Capture the cell that displays the provided text and extract its (x, y) central coordinate. 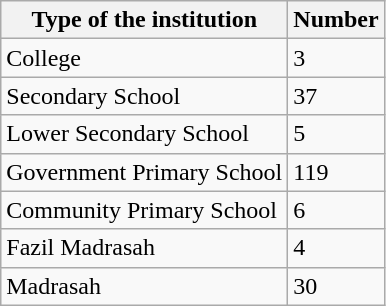
Fazil Madrasah (144, 248)
Lower Secondary School (144, 134)
Community Primary School (144, 210)
5 (336, 134)
4 (336, 248)
30 (336, 286)
3 (336, 58)
Madrasah (144, 286)
119 (336, 172)
College (144, 58)
Number (336, 20)
Government Primary School (144, 172)
6 (336, 210)
Secondary School (144, 96)
37 (336, 96)
Type of the institution (144, 20)
